Return the (X, Y) coordinate for the center point of the cell that contains the specified text.  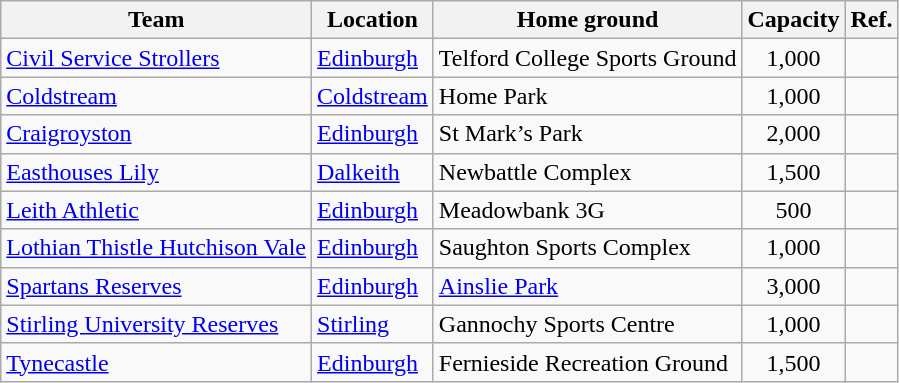
Home Park (588, 96)
Stirling University Reserves (156, 324)
Civil Service Strollers (156, 58)
Ainslie Park (588, 286)
Craigroyston (156, 134)
Newbattle Complex (588, 172)
Telford College Sports Ground (588, 58)
Capacity (794, 20)
Leith Athletic (156, 210)
Fernieside Recreation Ground (588, 362)
Dalkeith (373, 172)
Gannochy Sports Centre (588, 324)
Stirling (373, 324)
Home ground (588, 20)
Spartans Reserves (156, 286)
2,000 (794, 134)
3,000 (794, 286)
Tynecastle (156, 362)
St Mark’s Park (588, 134)
Lothian Thistle Hutchison Vale (156, 248)
Meadowbank 3G (588, 210)
Location (373, 20)
Easthouses Lily (156, 172)
Ref. (872, 20)
500 (794, 210)
Team (156, 20)
Saughton Sports Complex (588, 248)
